Scan for the cell matching the given text and deliver its (x, y) coordinate at center. 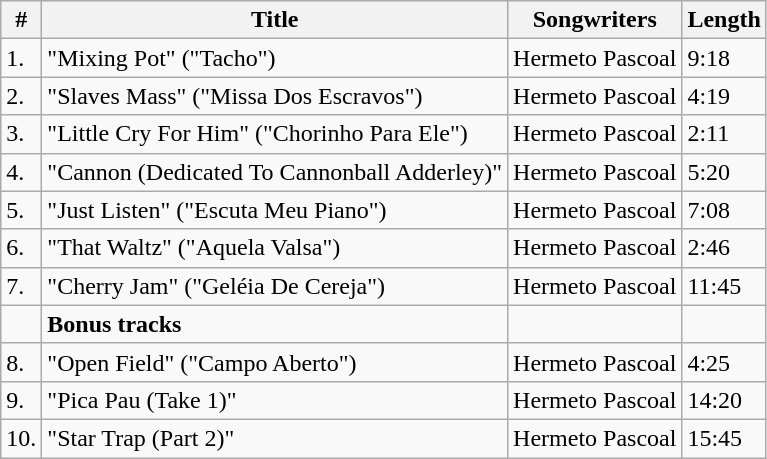
14:20 (724, 400)
5. (22, 210)
"Cherry Jam" ("Geléia De Cereja") (275, 286)
Songwriters (595, 20)
2:11 (724, 134)
9. (22, 400)
4. (22, 172)
"Slaves Mass" ("Missa Dos Escravos") (275, 96)
"Just Listen" ("Escuta Meu Piano") (275, 210)
6. (22, 248)
"Pica Pau (Take 1)" (275, 400)
"That Waltz" ("Aquela Valsa") (275, 248)
"Star Trap (Part 2)" (275, 438)
Title (275, 20)
4:19 (724, 96)
"Mixing Pot" ("Tacho") (275, 58)
"Open Field" ("Campo Aberto") (275, 362)
1. (22, 58)
Bonus tracks (275, 324)
9:18 (724, 58)
"Cannon (Dedicated To Cannonball Adderley)" (275, 172)
2. (22, 96)
5:20 (724, 172)
# (22, 20)
2:46 (724, 248)
Length (724, 20)
8. (22, 362)
"Little Cry For Him" ("Chorinho Para Ele") (275, 134)
3. (22, 134)
10. (22, 438)
7. (22, 286)
11:45 (724, 286)
15:45 (724, 438)
4:25 (724, 362)
7:08 (724, 210)
